Identify which cell holds the provided text, then report its (X, Y) central coordinate. 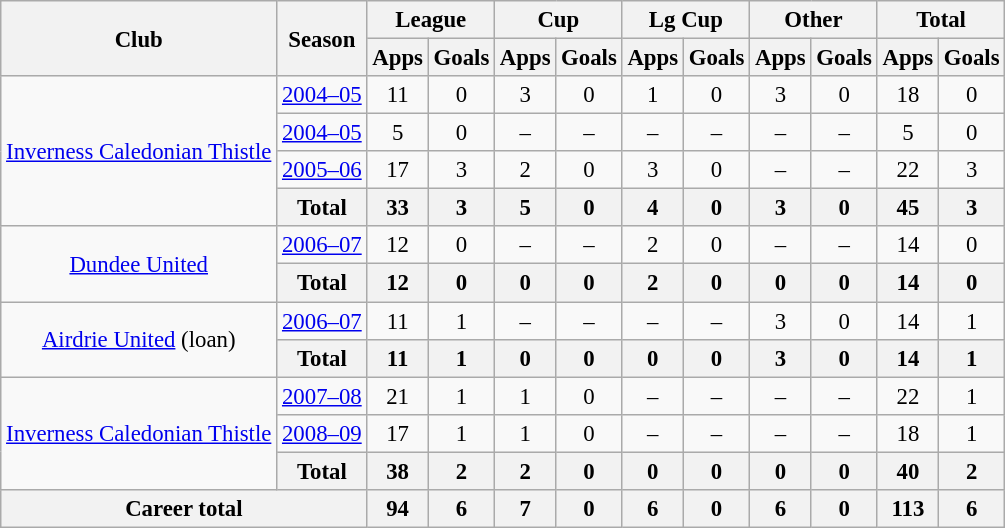
2007–08 (322, 396)
4 (652, 208)
2008–09 (322, 433)
League (431, 20)
Club (139, 38)
21 (398, 396)
7 (526, 509)
113 (908, 509)
Other (814, 20)
33 (398, 208)
Career total (184, 509)
94 (398, 509)
38 (398, 471)
40 (908, 471)
Lg Cup (686, 20)
Season (322, 38)
Dundee United (139, 264)
Airdrie United (loan) (139, 340)
Cup (559, 20)
2005–06 (322, 170)
45 (908, 208)
